Search for the cell housing the specified text and yield its (X, Y) center coordinate. 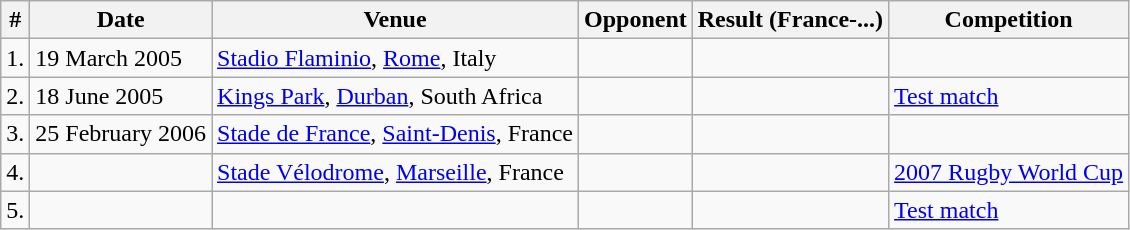
# (16, 20)
Stade de France, Saint-Denis, France (396, 134)
2007 Rugby World Cup (1009, 172)
Stadio Flaminio, Rome, Italy (396, 58)
3. (16, 134)
1. (16, 58)
Result (France-...) (790, 20)
Stade Vélodrome, Marseille, France (396, 172)
Venue (396, 20)
2. (16, 96)
Date (121, 20)
19 March 2005 (121, 58)
Competition (1009, 20)
5. (16, 210)
18 June 2005 (121, 96)
25 February 2006 (121, 134)
Kings Park, Durban, South Africa (396, 96)
Opponent (635, 20)
4. (16, 172)
